Find where the given text appears and provide that cell's center as [X, Y] coordinate. 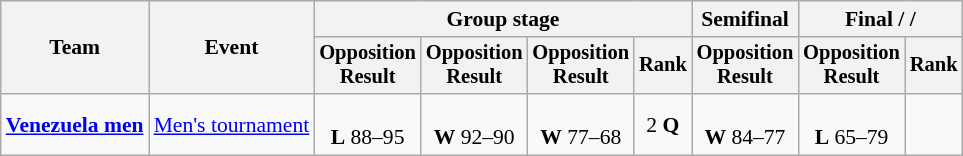
Team [75, 48]
W 84–77 [746, 124]
L 88–95 [368, 124]
Event [232, 48]
Final / / [880, 19]
Group stage [502, 19]
Men's tournament [232, 124]
W 92–90 [474, 124]
2 Q [663, 124]
Venezuela men [75, 124]
Semifinal [746, 19]
W 77–68 [580, 124]
L 65–79 [852, 124]
